Output the [x, y] coordinate of the center of the cell containing the given text.  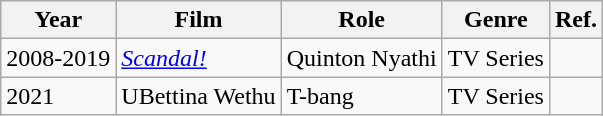
Year [58, 20]
Ref. [576, 20]
2021 [58, 96]
Quinton Nyathi [362, 58]
2008-2019 [58, 58]
UBettina Wethu [198, 96]
Scandal! [198, 58]
T-bang [362, 96]
Film [198, 20]
Role [362, 20]
Genre [496, 20]
